Scan for the cell matching the given text and deliver its [x, y] coordinate at center. 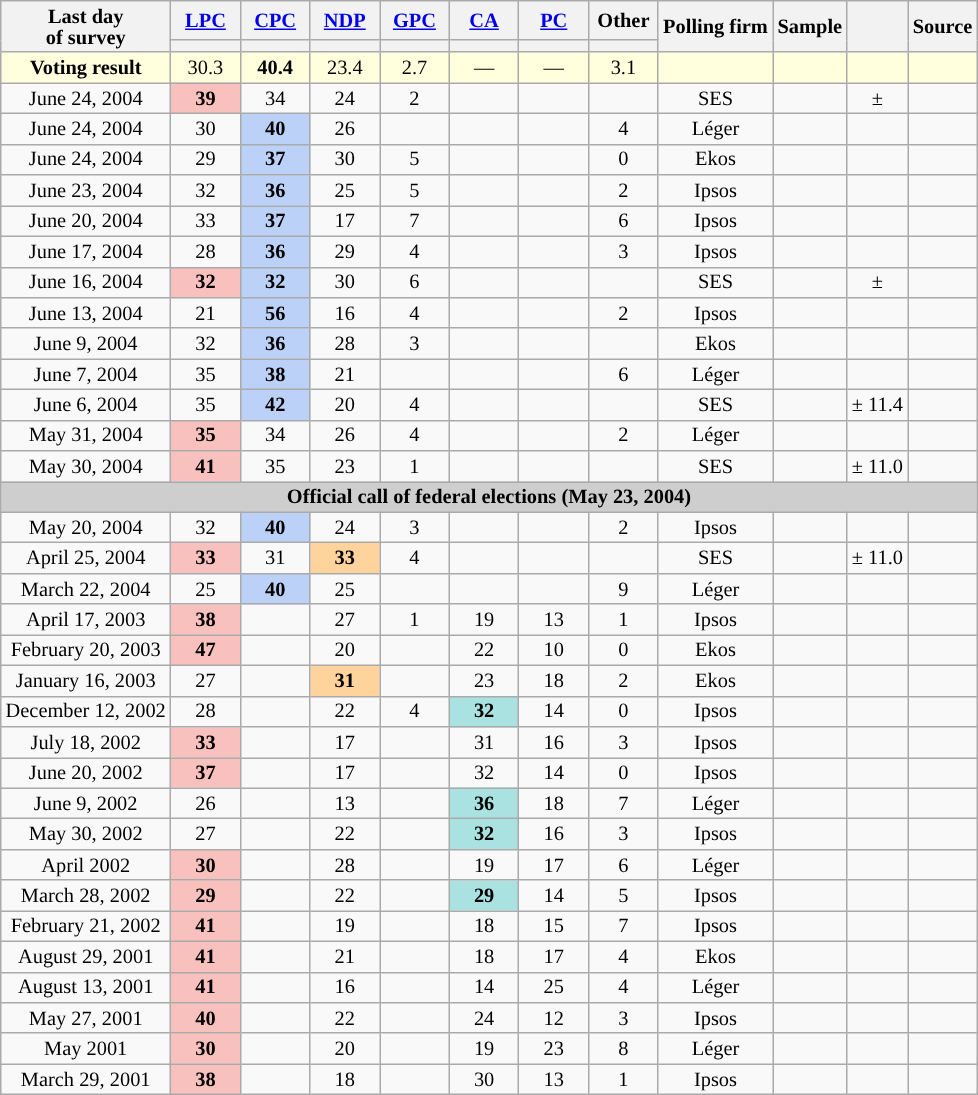
GPC [415, 20]
± 11.4 [878, 404]
Polling firm [715, 26]
June 9, 2002 [86, 804]
39 [206, 98]
3.1 [624, 68]
Source [942, 26]
June 7, 2004 [86, 374]
May 20, 2004 [86, 528]
March 22, 2004 [86, 588]
47 [206, 650]
8 [624, 1048]
April 2002 [86, 864]
30.3 [206, 68]
June 13, 2004 [86, 312]
April 25, 2004 [86, 558]
March 29, 2001 [86, 1080]
June 16, 2004 [86, 282]
15 [554, 926]
CA [484, 20]
August 13, 2001 [86, 988]
Last day of survey [86, 26]
2.7 [415, 68]
May 30, 2004 [86, 466]
June 6, 2004 [86, 404]
January 16, 2003 [86, 680]
Other [624, 20]
May 31, 2004 [86, 436]
June 23, 2004 [86, 190]
CPC [275, 20]
42 [275, 404]
May 30, 2002 [86, 834]
July 18, 2002 [86, 742]
February 21, 2002 [86, 926]
NDP [345, 20]
June 20, 2004 [86, 220]
23.4 [345, 68]
June 9, 2004 [86, 344]
June 17, 2004 [86, 252]
May 2001 [86, 1048]
March 28, 2002 [86, 896]
December 12, 2002 [86, 712]
12 [554, 1018]
February 20, 2003 [86, 650]
August 29, 2001 [86, 956]
Official call of federal elections (May 23, 2004) [489, 496]
9 [624, 588]
PC [554, 20]
May 27, 2001 [86, 1018]
LPC [206, 20]
June 20, 2002 [86, 772]
April 17, 2003 [86, 620]
Sample [810, 26]
10 [554, 650]
Voting result [86, 68]
40.4 [275, 68]
56 [275, 312]
